Search for the cell housing the specified text and yield its (x, y) center coordinate. 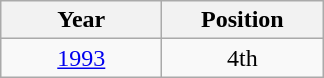
Year (82, 20)
1993 (82, 58)
Position (242, 20)
4th (242, 58)
